Extract the [x, y] coordinate from the center of the cell holding the provided text.  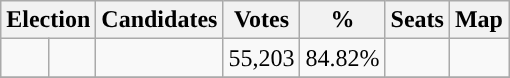
Seats [417, 20]
% [342, 20]
55,203 [262, 58]
Votes [262, 20]
Candidates [160, 20]
Election [48, 20]
Map [478, 20]
84.82% [342, 58]
